From the cell containing the given text, extract its center point as (X, Y) coordinate. 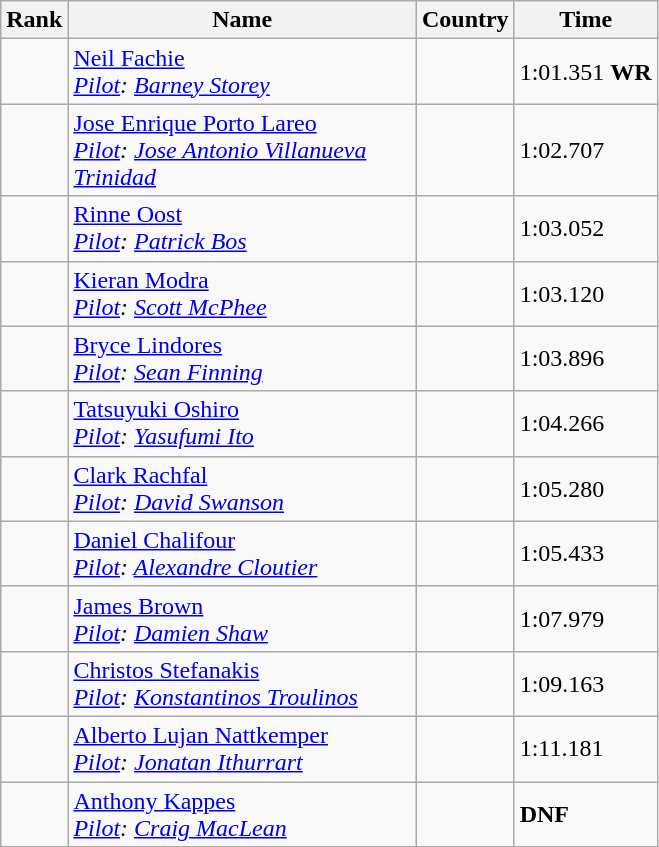
1:03.052 (586, 228)
1:03.120 (586, 294)
Bryce LindoresPilot: Sean Finning (242, 358)
1:01.351 WR (586, 72)
James BrownPilot: Damien Shaw (242, 618)
Name (242, 20)
Tatsuyuki OshiroPilot: Yasufumi Ito (242, 424)
Kieran ModraPilot: Scott McPhee (242, 294)
Country (465, 20)
1:07.979 (586, 618)
Daniel ChalifourPilot: Alexandre Cloutier (242, 554)
Time (586, 20)
Alberto Lujan NattkemperPilot: Jonatan Ithurrart (242, 748)
1:11.181 (586, 748)
DNF (586, 814)
1:05.280 (586, 488)
Christos StefanakisPilot: Konstantinos Troulinos (242, 684)
1:05.433 (586, 554)
Rank (34, 20)
1:02.707 (586, 150)
1:04.266 (586, 424)
Rinne OostPilot: Patrick Bos (242, 228)
1:09.163 (586, 684)
Clark RachfalPilot: David Swanson (242, 488)
Jose Enrique Porto LareoPilot: Jose Antonio Villanueva Trinidad (242, 150)
1:03.896 (586, 358)
Anthony KappesPilot: Craig MacLean (242, 814)
Neil FachiePilot: Barney Storey (242, 72)
